Identify which cell holds the provided text, then report its [x, y] central coordinate. 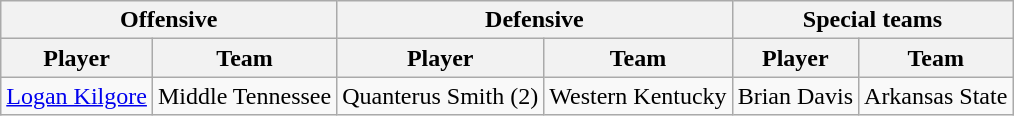
Logan Kilgore [77, 96]
Defensive [534, 20]
Western Kentucky [638, 96]
Special teams [872, 20]
Brian Davis [795, 96]
Arkansas State [936, 96]
Quanterus Smith (2) [440, 96]
Offensive [169, 20]
Middle Tennessee [244, 96]
